Output the [x, y] coordinate of the center of the cell containing the given text.  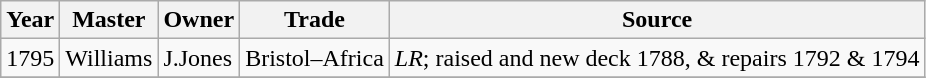
Year [30, 20]
LR; raised and new deck 1788, & repairs 1792 & 1794 [657, 58]
Source [657, 20]
1795 [30, 58]
Trade [315, 20]
Williams [109, 58]
J.Jones [199, 58]
Owner [199, 20]
Master [109, 20]
Bristol–Africa [315, 58]
